Scan for the cell matching the given text and deliver its [X, Y] coordinate at center. 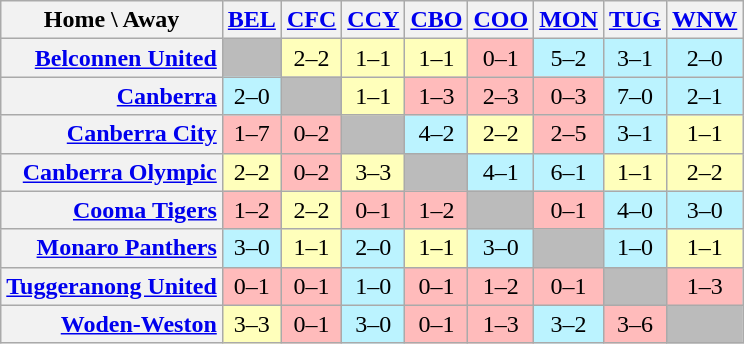
BEL [252, 20]
2–3 [501, 96]
2–1 [704, 96]
Tuggeranong United [112, 286]
CBO [436, 20]
MON [569, 20]
1–7 [252, 134]
WNW [704, 20]
Canberra Olympic [112, 172]
Monaro Panthers [112, 248]
COO [501, 20]
CCY [374, 20]
Canberra [112, 96]
Woden-Weston [112, 324]
6–1 [569, 172]
4–0 [634, 210]
0–3 [569, 96]
TUG [634, 20]
2–5 [569, 134]
3–2 [569, 324]
5–2 [569, 58]
4–1 [501, 172]
Belconnen United [112, 58]
Canberra City [112, 134]
CFC [311, 20]
Cooma Tigers [112, 210]
Home \ Away [112, 20]
7–0 [634, 96]
3–6 [634, 324]
4–2 [436, 134]
